Return the (x, y) coordinate for the center point of the cell that contains the specified text.  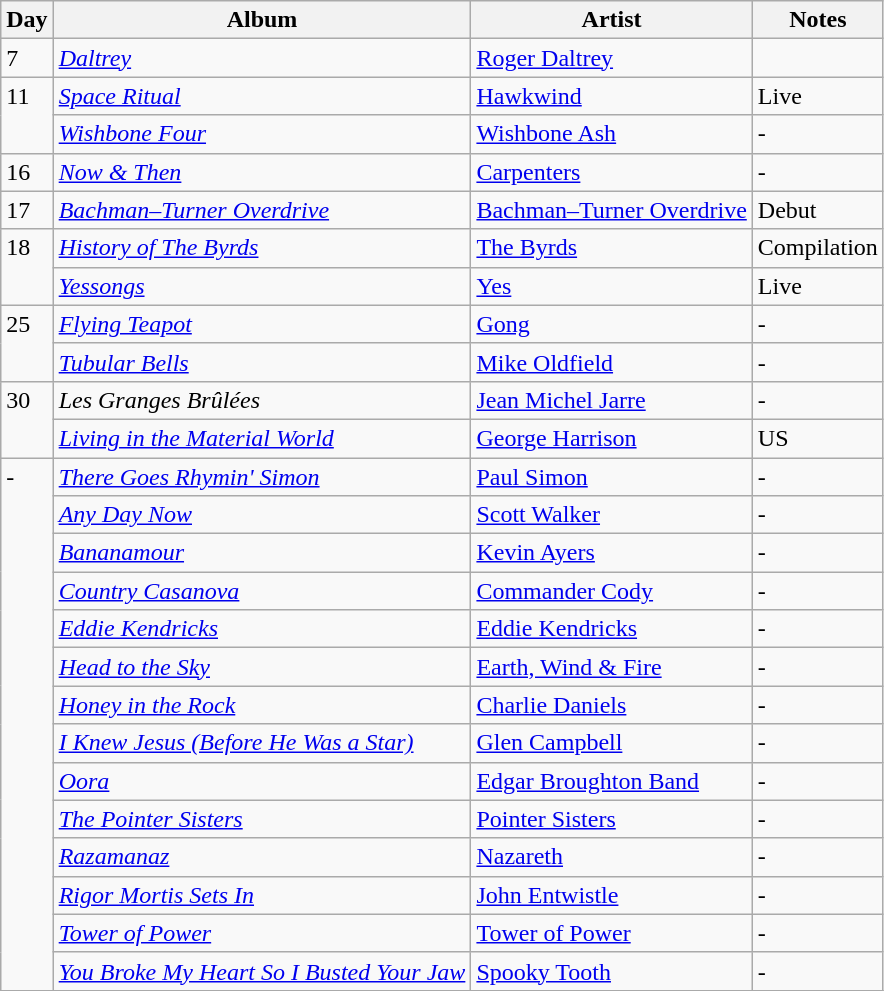
Head to the Sky (262, 667)
Country Casanova (262, 591)
30 (27, 419)
John Entwistle (612, 895)
Nazareth (612, 857)
Pointer Sisters (612, 819)
7 (27, 58)
There Goes Rhymin' Simon (262, 477)
25 (27, 343)
The Pointer Sisters (262, 819)
Roger Daltrey (612, 58)
Spooky Tooth (612, 971)
Artist (612, 20)
Bananamour (262, 553)
Rigor Mortis Sets In (262, 895)
11 (27, 115)
Yessongs (262, 286)
Wishbone Ash (612, 134)
Compilation (818, 248)
Notes (818, 20)
17 (27, 210)
Living in the Material World (262, 438)
Yes (612, 286)
Oora (262, 781)
You Broke My Heart So I Busted Your Jaw (262, 971)
Now & Then (262, 172)
Glen Campbell (612, 743)
George Harrison (612, 438)
Honey in the Rock (262, 705)
Les Granges Brûlées (262, 400)
History of The Byrds (262, 248)
Carpenters (612, 172)
Scott Walker (612, 515)
18 (27, 267)
Edgar Broughton Band (612, 781)
Mike Oldfield (612, 362)
Earth, Wind & Fire (612, 667)
Hawkwind (612, 96)
Kevin Ayers (612, 553)
Any Day Now (262, 515)
Day (27, 20)
Paul Simon (612, 477)
Tubular Bells (262, 362)
Debut (818, 210)
16 (27, 172)
Gong (612, 324)
Flying Teapot (262, 324)
Jean Michel Jarre (612, 400)
Daltrey (262, 58)
Space Ritual (262, 96)
Razamanaz (262, 857)
Charlie Daniels (612, 705)
I Knew Jesus (Before He Was a Star) (262, 743)
US (818, 438)
Commander Cody (612, 591)
Album (262, 20)
Wishbone Four (262, 134)
The Byrds (612, 248)
